Extract the (x, y) coordinate from the center of the cell holding the provided text.  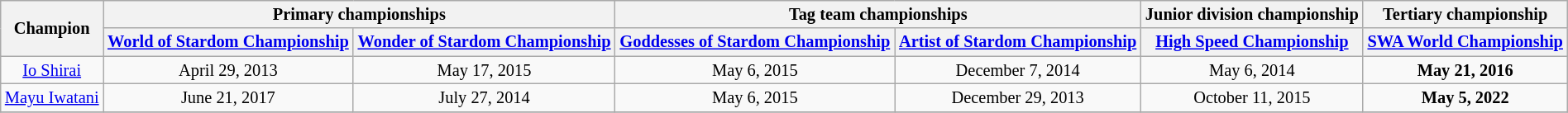
October 11, 2015 (1252, 97)
May 17, 2015 (485, 70)
High Speed Championship (1252, 42)
April 29, 2013 (228, 70)
SWA World Championship (1465, 42)
June 21, 2017 (228, 97)
Artist of Stardom Championship (1018, 42)
Mayu Iwatani (52, 97)
July 27, 2014 (485, 97)
May 6, 2014 (1252, 70)
Tag team championships (878, 14)
Primary championships (359, 14)
May 5, 2022 (1465, 97)
Champion (52, 28)
Wonder of Stardom Championship (485, 42)
Junior division championship (1252, 14)
December 29, 2013 (1018, 97)
May 21, 2016 (1465, 70)
World of Stardom Championship (228, 42)
Tertiary championship (1465, 14)
Io Shirai (52, 70)
Goddesses of Stardom Championship (755, 42)
December 7, 2014 (1018, 70)
